Provide the (X, Y) coordinate of the cell's center where the given text is located.  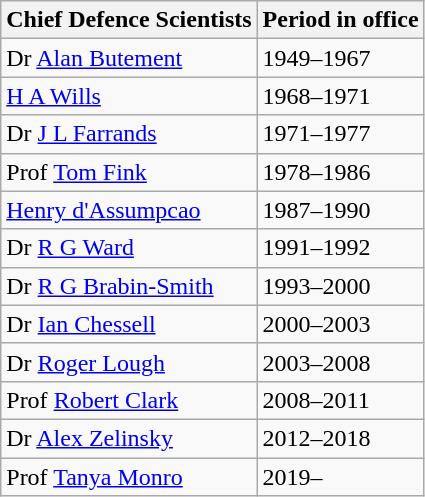
1971–1977 (340, 134)
2003–2008 (340, 362)
2008–2011 (340, 400)
1968–1971 (340, 96)
1993–2000 (340, 286)
1978–1986 (340, 172)
2019– (340, 477)
Dr Alan Butement (129, 58)
1991–1992 (340, 248)
Prof Tanya Monro (129, 477)
Prof Tom Fink (129, 172)
Dr Alex Zelinsky (129, 438)
2012–2018 (340, 438)
Dr J L Farrands (129, 134)
1987–1990 (340, 210)
Henry d'Assumpcao (129, 210)
Dr R G Ward (129, 248)
Prof Robert Clark (129, 400)
Period in office (340, 20)
2000–2003 (340, 324)
Chief Defence Scientists (129, 20)
Dr Ian Chessell (129, 324)
Dr R G Brabin-Smith (129, 286)
1949–1967 (340, 58)
Dr Roger Lough (129, 362)
H A Wills (129, 96)
